Identify which cell holds the provided text, then report its [X, Y] central coordinate. 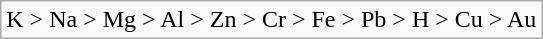
K > Na > Mg > Al > Zn > Cr > Fe > Pb > H > Cu > Au [272, 20]
